Return the (X, Y) coordinate for the center point of the cell that contains the specified text.  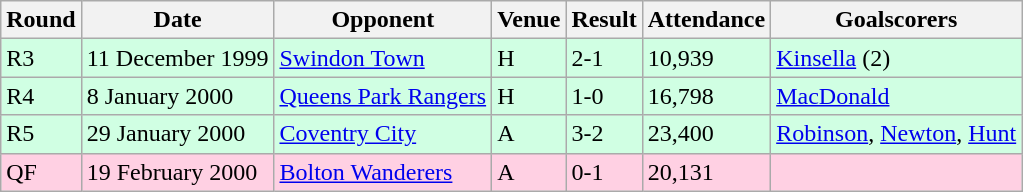
16,798 (706, 96)
Swindon Town (383, 58)
Bolton Wanderers (383, 172)
R3 (41, 58)
23,400 (706, 134)
Venue (529, 20)
3-2 (604, 134)
10,939 (706, 58)
QF (41, 172)
1-0 (604, 96)
Kinsella (2) (896, 58)
11 December 1999 (178, 58)
20,131 (706, 172)
Date (178, 20)
Queens Park Rangers (383, 96)
R4 (41, 96)
R5 (41, 134)
8 January 2000 (178, 96)
MacDonald (896, 96)
Result (604, 20)
Robinson, Newton, Hunt (896, 134)
29 January 2000 (178, 134)
Round (41, 20)
19 February 2000 (178, 172)
Opponent (383, 20)
2-1 (604, 58)
0-1 (604, 172)
Coventry City (383, 134)
Attendance (706, 20)
Goalscorers (896, 20)
